Extract the [X, Y] coordinate from the center of the cell holding the provided text.  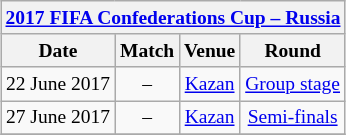
22 June 2017 [58, 84]
2017 FIFA Confederations Cup – Russia [173, 18]
Group stage [292, 84]
Venue [210, 50]
Match [147, 50]
Round [292, 50]
27 June 2017 [58, 118]
Semi-finals [292, 118]
Date [58, 50]
